Find where the given text appears and provide that cell's center as (x, y) coordinate. 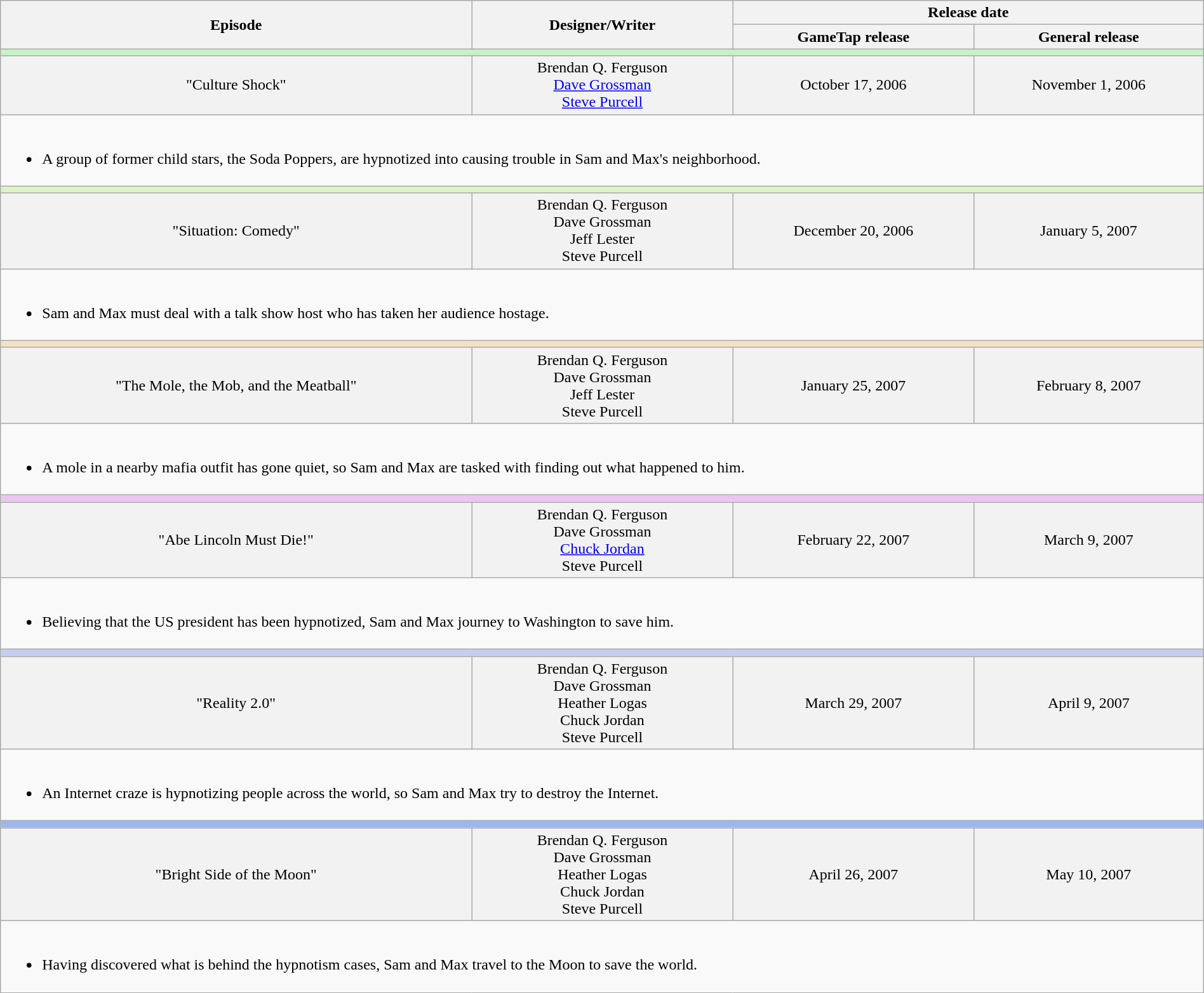
GameTap release (853, 37)
Release date (968, 13)
April 9, 2007 (1088, 703)
November 1, 2006 (1088, 85)
Episode (236, 25)
Brendan Q. FergusonDave GrossmanChuck JordanSteve Purcell (602, 540)
"Bright Side of the Moon" (236, 874)
March 29, 2007 (853, 703)
A mole in a nearby mafia outfit has gone quiet, so Sam and Max are tasked with finding out what happened to him. (602, 458)
A group of former child stars, the Soda Poppers, are hypnotized into causing trouble in Sam and Max's neighborhood. (602, 150)
December 20, 2006 (853, 231)
Having discovered what is behind the hypnotism cases, Sam and Max travel to the Moon to save the world. (602, 956)
Believing that the US president has been hypnotized, Sam and Max journey to Washington to save him. (602, 613)
Brendan Q. FergusonDave GrossmanSteve Purcell (602, 85)
January 5, 2007 (1088, 231)
April 26, 2007 (853, 874)
March 9, 2007 (1088, 540)
October 17, 2006 (853, 85)
Sam and Max must deal with a talk show host who has taken her audience hostage. (602, 305)
"The Mole, the Mob, and the Meatball" (236, 385)
January 25, 2007 (853, 385)
"Abe Lincoln Must Die!" (236, 540)
General release (1088, 37)
May 10, 2007 (1088, 874)
February 8, 2007 (1088, 385)
"Situation: Comedy" (236, 231)
Designer/Writer (602, 25)
"Reality 2.0" (236, 703)
February 22, 2007 (853, 540)
"Culture Shock" (236, 85)
An Internet craze is hypnotizing people across the world, so Sam and Max try to destroy the Internet. (602, 785)
